Locate the cell with the specified text and output its [x, y] center coordinate. 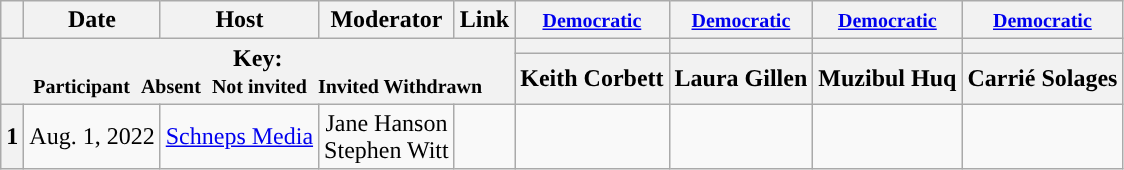
1 [12, 136]
Link [484, 20]
Key: Participant Absent Not invited Invited Withdrawn [258, 72]
Laura Gillen [741, 78]
Jane HansonStephen Witt [387, 136]
Aug. 1, 2022 [92, 136]
Date [92, 20]
Schneps Media [239, 136]
Carrié Solages [1042, 78]
Moderator [387, 20]
Host [239, 20]
Keith Corbett [592, 78]
Muzibul Huq [888, 78]
